Identify which cell holds the provided text, then report its (X, Y) central coordinate. 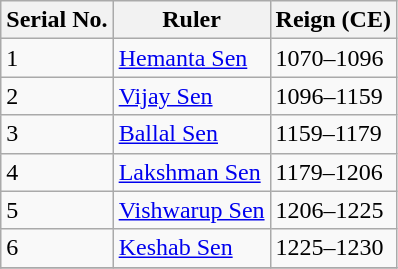
1206–1225 (333, 210)
Lakshman Sen (192, 172)
1225–1230 (333, 248)
2 (57, 96)
6 (57, 248)
5 (57, 210)
Vishwarup Sen (192, 210)
Reign (CE) (333, 20)
Serial No. (57, 20)
Ballal Sen (192, 134)
Ruler (192, 20)
Hemanta Sen (192, 58)
1 (57, 58)
Vijay Sen (192, 96)
1096–1159 (333, 96)
4 (57, 172)
1159–1179 (333, 134)
1179–1206 (333, 172)
1070–1096 (333, 58)
3 (57, 134)
Keshab Sen (192, 248)
